Pinpoint the cell where the given text exists, returning its (X, Y) midpoint coordinate. 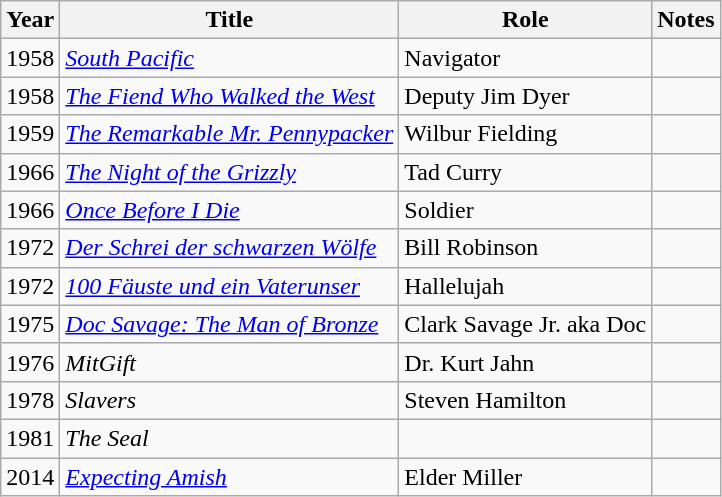
Doc Savage: The Man of Bronze (230, 324)
MitGift (230, 362)
The Night of the Grizzly (230, 172)
1981 (30, 438)
1976 (30, 362)
Steven Hamilton (526, 400)
1978 (30, 400)
Hallelujah (526, 286)
2014 (30, 477)
The Remarkable Mr. Pennypacker (230, 134)
Wilbur Fielding (526, 134)
Der Schrei der schwarzen Wölfe (230, 248)
Expecting Amish (230, 477)
Title (230, 20)
Elder Miller (526, 477)
Navigator (526, 58)
100 Fäuste und ein Vaterunser (230, 286)
Tad Curry (526, 172)
Clark Savage Jr. aka Doc (526, 324)
Bill Robinson (526, 248)
The Seal (230, 438)
Dr. Kurt Jahn (526, 362)
Once Before I Die (230, 210)
Notes (686, 20)
Year (30, 20)
1975 (30, 324)
Deputy Jim Dyer (526, 96)
Soldier (526, 210)
Role (526, 20)
South Pacific (230, 58)
The Fiend Who Walked the West (230, 96)
1959 (30, 134)
Slavers (230, 400)
